Output the [x, y] coordinate of the center of the cell containing the given text.  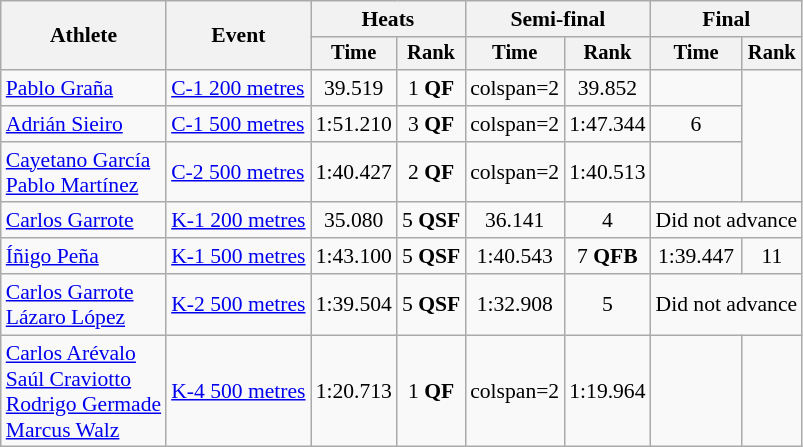
2 QF [431, 172]
Carlos ArévaloSaúl CraviottoRodrigo GermadeMarcus Walz [84, 391]
4 [607, 221]
Semi-final [558, 19]
K-2 500 metres [238, 304]
1:20.713 [354, 391]
K-4 500 metres [238, 391]
Pablo Graña [84, 88]
1:40.543 [514, 256]
1:19.964 [607, 391]
Carlos Garrote [84, 221]
C-1 500 metres [238, 124]
Final [727, 19]
Carlos GarroteLázaro López [84, 304]
K-1 500 metres [238, 256]
Cayetano GarcíaPablo Martínez [84, 172]
Heats [388, 19]
C-2 500 metres [238, 172]
1:39.504 [354, 304]
11 [772, 256]
1:40.427 [354, 172]
Adrián Sieiro [84, 124]
1:32.908 [514, 304]
1:51.210 [354, 124]
1:43.100 [354, 256]
1:40.513 [607, 172]
39.852 [607, 88]
1:39.447 [696, 256]
K-1 200 metres [238, 221]
1:47.344 [607, 124]
7 QFB [607, 256]
35.080 [354, 221]
39.519 [354, 88]
36.141 [514, 221]
6 [696, 124]
Athlete [84, 36]
5 [607, 304]
3 QF [431, 124]
C-1 200 metres [238, 88]
Event [238, 36]
Íñigo Peña [84, 256]
